Capture the cell that displays the provided text and extract its [x, y] central coordinate. 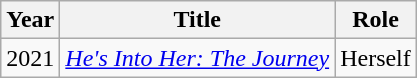
2021 [30, 58]
Title [198, 20]
He's Into Her: The Journey [198, 58]
Year [30, 20]
Herself [376, 58]
Role [376, 20]
